Detect which cell encompasses the target text, then output its [x, y] center coordinate. 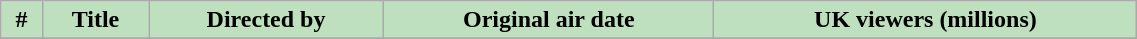
Directed by [266, 20]
UK viewers (millions) [926, 20]
Title [95, 20]
Original air date [549, 20]
# [22, 20]
